Search for the cell housing the specified text and yield its [x, y] center coordinate. 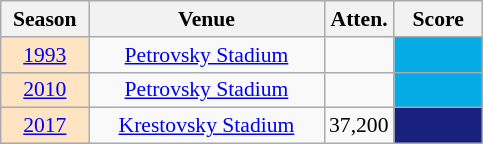
1993 [45, 55]
2017 [45, 126]
Season [45, 19]
37,200 [359, 126]
Krestovsky Stadium [206, 126]
Score [438, 19]
2010 [45, 90]
Venue [206, 19]
Atten. [359, 19]
